Identify which cell holds the provided text, then report its (X, Y) central coordinate. 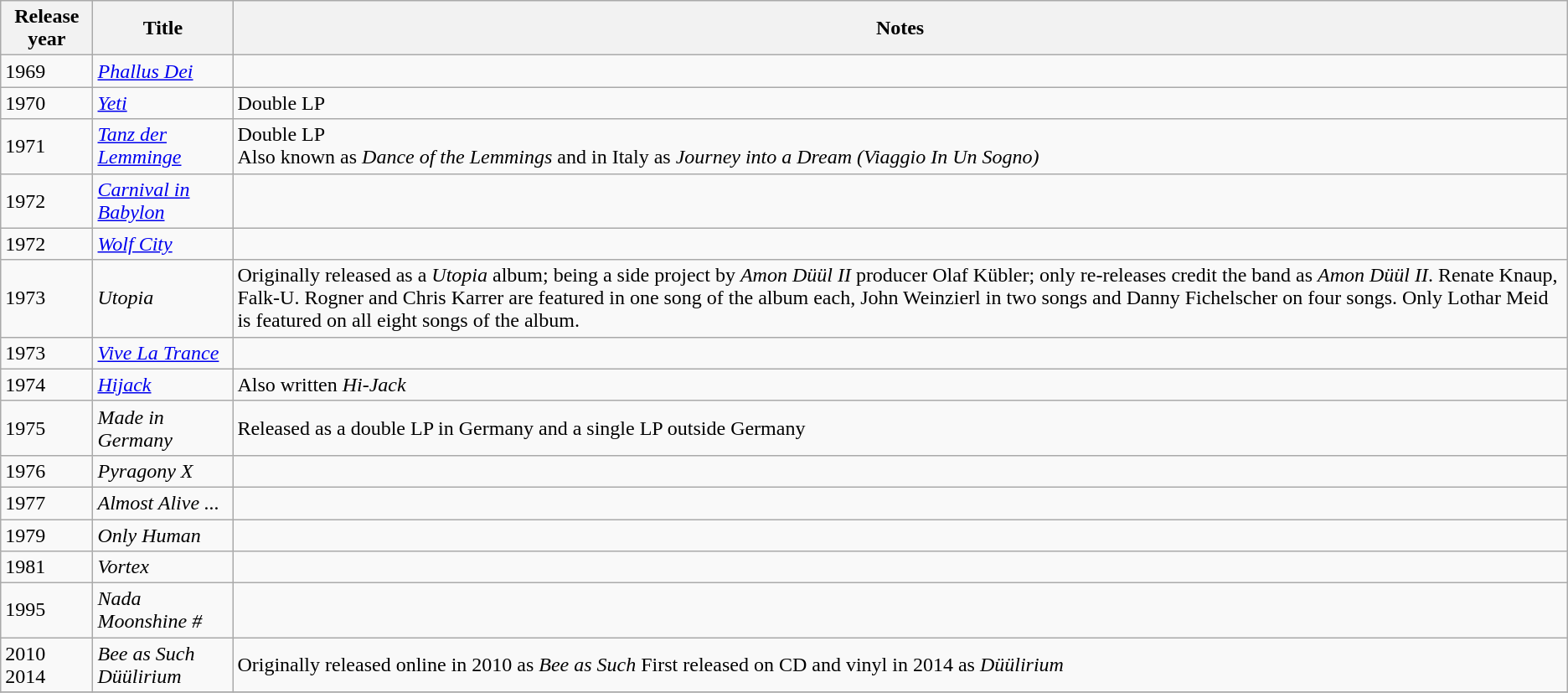
Made in Germany (162, 427)
1995 (47, 610)
Double LP (900, 103)
Wolf City (162, 244)
1974 (47, 385)
1981 (47, 567)
Only Human (162, 535)
Yeti (162, 103)
Phallus Dei (162, 71)
Utopia (162, 298)
Also written Hi-Jack (900, 385)
Released as a double LP in Germany and a single LP outside Germany (900, 427)
Vortex (162, 567)
Pyragony X (162, 471)
Carnival in Babylon (162, 201)
Almost Alive ... (162, 503)
1969 (47, 71)
Originally released online in 2010 as Bee as Such First released on CD and vinyl in 2014 as Düülirium (900, 665)
Release year (47, 28)
Hijack (162, 385)
2010 2014 (47, 665)
Double LPAlso known as Dance of the Lemmings and in Italy as Journey into a Dream (Viaggio In Un Sogno) (900, 146)
1977 (47, 503)
Bee as Such Düülirium (162, 665)
Title (162, 28)
Tanz der Lemminge (162, 146)
1975 (47, 427)
Nada Moonshine # (162, 610)
1979 (47, 535)
Notes (900, 28)
1971 (47, 146)
1970 (47, 103)
1976 (47, 471)
Vive La Trance (162, 353)
